Detect which cell encompasses the target text, then output its (X, Y) center coordinate. 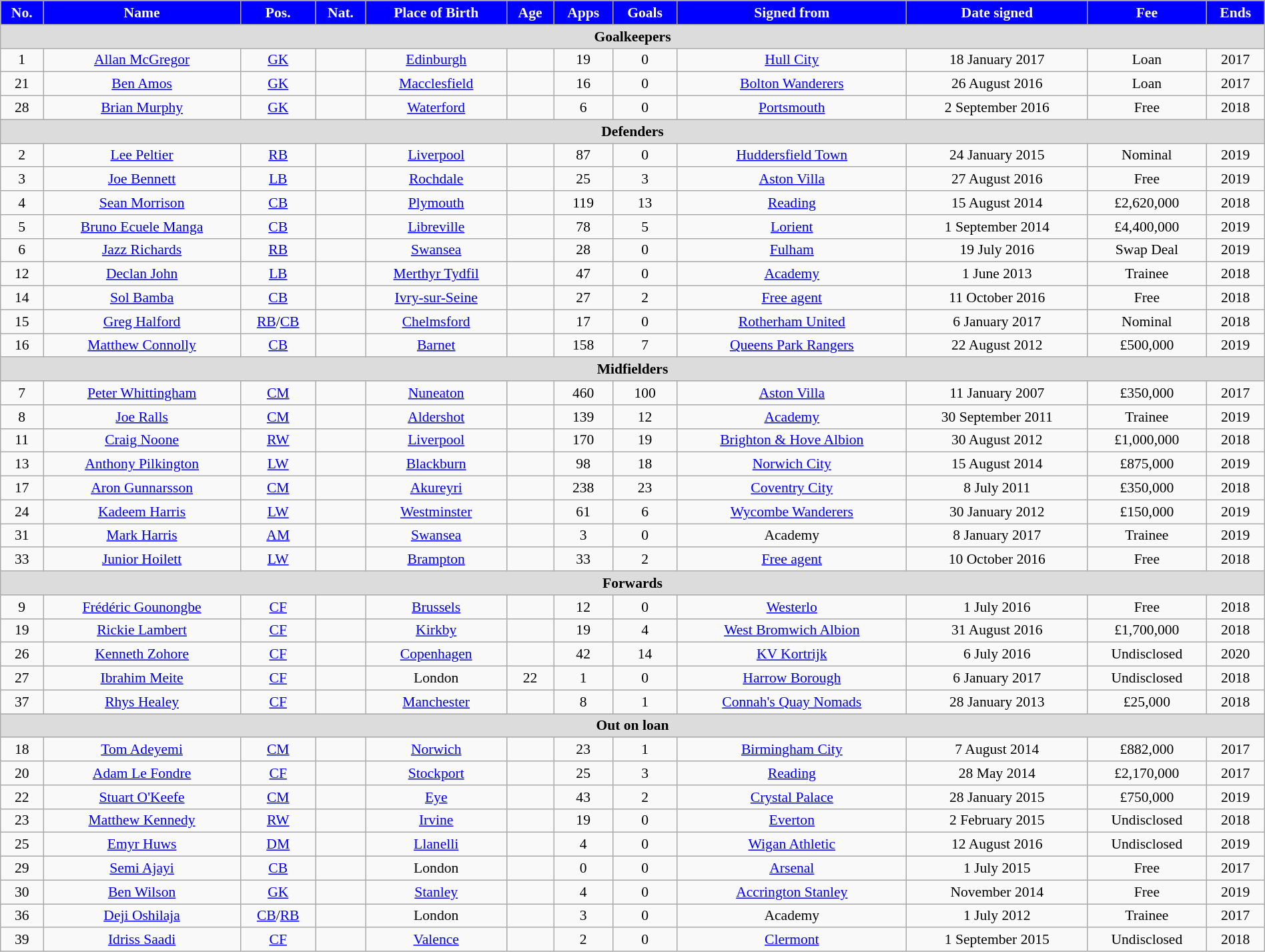
1 July 2016 (997, 607)
Rotherham United (792, 322)
Birmingham City (792, 750)
Forwards (632, 583)
47 (583, 274)
Libreville (436, 227)
RB/CB (278, 322)
238 (583, 488)
9 (22, 607)
98 (583, 464)
119 (583, 203)
£500,000 (1147, 346)
100 (645, 393)
Adam Le Fondre (142, 773)
460 (583, 393)
Coventry City (792, 488)
Jazz Richards (142, 250)
Sean Morrison (142, 203)
Clermont (792, 940)
Fee (1147, 13)
Harrow Borough (792, 678)
12 August 2016 (997, 845)
Llanelli (436, 845)
15 (22, 322)
Idriss Saadi (142, 940)
Out on loan (632, 726)
£2,620,000 (1147, 203)
Westerlo (792, 607)
Lee Peltier (142, 155)
£1,700,000 (1147, 630)
Allan McGregor (142, 60)
Macclesfield (436, 84)
Huddersfield Town (792, 155)
31 (22, 536)
Brian Murphy (142, 108)
KV Kortrijk (792, 654)
West Bromwich Albion (792, 630)
AM (278, 536)
2 February 2015 (997, 821)
Irvine (436, 821)
Wycombe Wanderers (792, 512)
1 September 2014 (997, 227)
Deji Oshilaja (142, 916)
Wigan Athletic (792, 845)
Copenhagen (436, 654)
37 (22, 702)
61 (583, 512)
Nuneaton (436, 393)
Valence (436, 940)
Tom Adeyemi (142, 750)
7 August 2014 (997, 750)
1 July 2015 (997, 869)
30 (22, 892)
Joe Bennett (142, 179)
11 January 2007 (997, 393)
Defenders (632, 131)
Blackburn (436, 464)
Age (530, 13)
Signed from (792, 13)
Matthew Kennedy (142, 821)
Rhys Healey (142, 702)
Waterford (436, 108)
Lorient (792, 227)
42 (583, 654)
6 July 2016 (997, 654)
24 January 2015 (997, 155)
Barnet (436, 346)
Anthony Pilkington (142, 464)
Ivry-sur-Seine (436, 298)
Craig Noone (142, 440)
Stanley (436, 892)
24 (22, 512)
£4,400,000 (1147, 227)
Plymouth (436, 203)
Ends (1236, 13)
Pos. (278, 13)
Aron Gunnarsson (142, 488)
Matthew Connolly (142, 346)
Nat. (340, 13)
Stockport (436, 773)
43 (583, 797)
Brampton (436, 560)
Date signed (997, 13)
Swap Deal (1147, 250)
21 (22, 84)
Midfielders (632, 370)
8 January 2017 (997, 536)
Everton (792, 821)
31 August 2016 (997, 630)
78 (583, 227)
Joe Ralls (142, 417)
Rochdale (436, 179)
Mark Harris (142, 536)
Akureyri (436, 488)
Apps (583, 13)
28 January 2013 (997, 702)
Declan John (142, 274)
Ben Amos (142, 84)
Westminster (436, 512)
27 August 2016 (997, 179)
87 (583, 155)
Junior Hoilett (142, 560)
28 January 2015 (997, 797)
Semi Ajayi (142, 869)
26 (22, 654)
Kadeem Harris (142, 512)
Goalkeepers (632, 37)
Edinburgh (436, 60)
30 September 2011 (997, 417)
Place of Birth (436, 13)
November 2014 (997, 892)
£1,000,000 (1147, 440)
39 (22, 940)
Manchester (436, 702)
Frédéric Gounongbe (142, 607)
Portsmouth (792, 108)
Brighton & Hove Albion (792, 440)
8 July 2011 (997, 488)
Bruno Ecuele Manga (142, 227)
1 June 2013 (997, 274)
Kirkby (436, 630)
Ibrahim Meite (142, 678)
£2,170,000 (1147, 773)
30 August 2012 (997, 440)
Name (142, 13)
18 January 2017 (997, 60)
Fulham (792, 250)
Merthyr Tydfil (436, 274)
£25,000 (1147, 702)
1 September 2015 (997, 940)
29 (22, 869)
Sol Bamba (142, 298)
28 May 2014 (997, 773)
2020 (1236, 654)
Rickie Lambert (142, 630)
Goals (645, 13)
Aldershot (436, 417)
Arsenal (792, 869)
Emyr Huws (142, 845)
No. (22, 13)
Eye (436, 797)
Brussels (436, 607)
139 (583, 417)
11 October 2016 (997, 298)
£750,000 (1147, 797)
22 August 2012 (997, 346)
170 (583, 440)
Hull City (792, 60)
Queens Park Rangers (792, 346)
11 (22, 440)
20 (22, 773)
DM (278, 845)
1 July 2012 (997, 916)
158 (583, 346)
£875,000 (1147, 464)
Bolton Wanderers (792, 84)
Chelmsford (436, 322)
Peter Whittingham (142, 393)
Norwich (436, 750)
Connah's Quay Nomads (792, 702)
2 September 2016 (997, 108)
Greg Halford (142, 322)
10 October 2016 (997, 560)
Ben Wilson (142, 892)
£150,000 (1147, 512)
CB/RB (278, 916)
19 July 2016 (997, 250)
Kenneth Zohore (142, 654)
Accrington Stanley (792, 892)
Crystal Palace (792, 797)
Norwich City (792, 464)
Stuart O'Keefe (142, 797)
£882,000 (1147, 750)
26 August 2016 (997, 84)
36 (22, 916)
30 January 2012 (997, 512)
